Capture the cell that displays the provided text and extract its (X, Y) central coordinate. 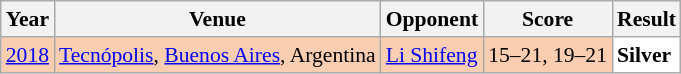
Silver (646, 55)
Li Shifeng (432, 55)
15–21, 19–21 (548, 55)
2018 (28, 55)
Year (28, 19)
Result (646, 19)
Opponent (432, 19)
Score (548, 19)
Tecnópolis, Buenos Aires, Argentina (218, 55)
Venue (218, 19)
